Identify which cell holds the provided text, then report its (X, Y) central coordinate. 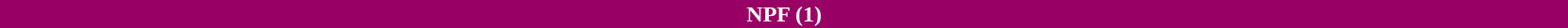
NPF (1) (784, 14)
